Return (X, Y) of the center of cell containing provided text 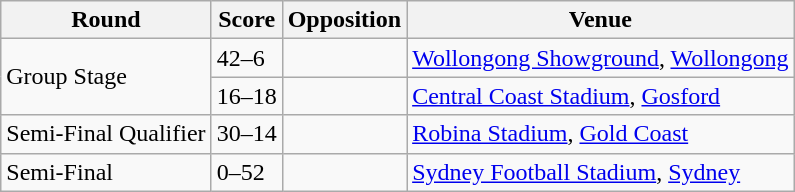
Venue (600, 20)
Semi-Final Qualifier (106, 134)
Semi-Final (106, 172)
0–52 (246, 172)
Round (106, 20)
Central Coast Stadium, Gosford (600, 96)
Group Stage (106, 77)
30–14 (246, 134)
Wollongong Showground, Wollongong (600, 58)
Score (246, 20)
Robina Stadium, Gold Coast (600, 134)
16–18 (246, 96)
Opposition (344, 20)
Sydney Football Stadium, Sydney (600, 172)
42–6 (246, 58)
